Provide the (x, y) coordinate of the cell's center where the given text is located.  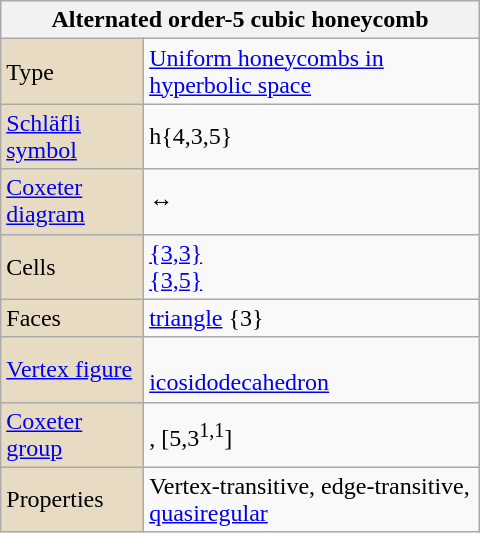
h{4,3,5} (312, 136)
, [5,31,1] (312, 434)
Coxeter diagram (72, 202)
Vertex-transitive, edge-transitive, quasiregular (312, 500)
Alternated order-5 cubic honeycomb (240, 20)
Faces (72, 318)
Cells (72, 266)
Properties (72, 500)
triangle {3} (312, 318)
Schläfli symbol (72, 136)
Type (72, 72)
Coxeter group (72, 434)
↔ (312, 202)
Vertex figure (72, 370)
{3,3} {3,5} (312, 266)
icosidodecahedron (312, 370)
Uniform honeycombs in hyperbolic space (312, 72)
